Capture the cell that displays the provided text and extract its (X, Y) central coordinate. 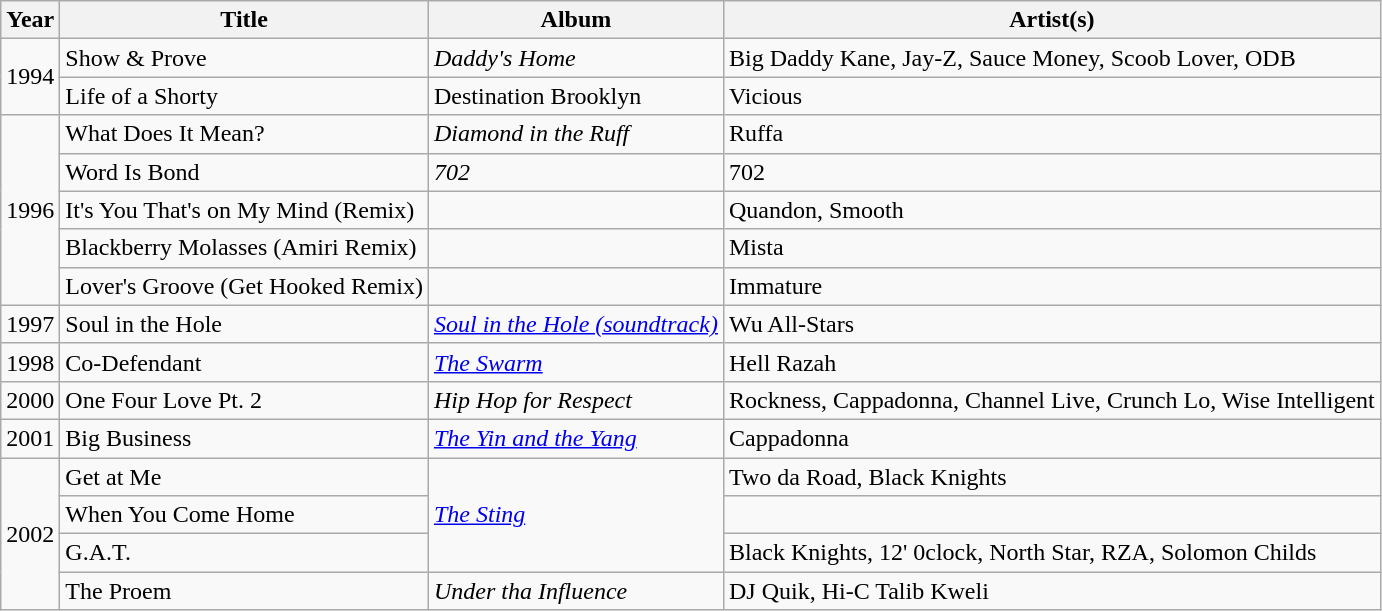
Daddy's Home (576, 58)
Mista (1052, 248)
Co-Defendant (244, 362)
2002 (30, 534)
The Sting (576, 515)
Blackberry Molasses (Amiri Remix) (244, 248)
Get at Me (244, 477)
Title (244, 20)
Soul in the Hole (soundtrack) (576, 324)
Two da Road, Black Knights (1052, 477)
Show & Prove (244, 58)
Word Is Bond (244, 172)
Under tha Influence (576, 591)
Artist(s) (1052, 20)
1997 (30, 324)
Lover's Groove (Get Hooked Remix) (244, 286)
2001 (30, 438)
Destination Brooklyn (576, 96)
1998 (30, 362)
Big Business (244, 438)
Diamond in the Ruff (576, 134)
1996 (30, 210)
Hip Hop for Respect (576, 400)
Ruffa (1052, 134)
When You Come Home (244, 515)
Black Knights, 12' 0clock, North Star, RZA, Solomon Childs (1052, 553)
Rockness, Cappadonna, Channel Live, Crunch Lo, Wise Intelligent (1052, 400)
G.A.T. (244, 553)
Hell Razah (1052, 362)
One Four Love Pt. 2 (244, 400)
Life of a Shorty (244, 96)
The Yin and the Yang (576, 438)
Big Daddy Kane, Jay-Z, Sauce Money, Scoob Lover, ODB (1052, 58)
The Proem (244, 591)
DJ Quik, Hi-C Talib Kweli (1052, 591)
What Does It Mean? (244, 134)
Cappadonna (1052, 438)
Album (576, 20)
Wu All-Stars (1052, 324)
Year (30, 20)
Quandon, Smooth (1052, 210)
Soul in the Hole (244, 324)
It's You That's on My Mind (Remix) (244, 210)
Immature (1052, 286)
The Swarm (576, 362)
Vicious (1052, 96)
2000 (30, 400)
1994 (30, 77)
